Capture the cell that displays the provided text and extract its [X, Y] central coordinate. 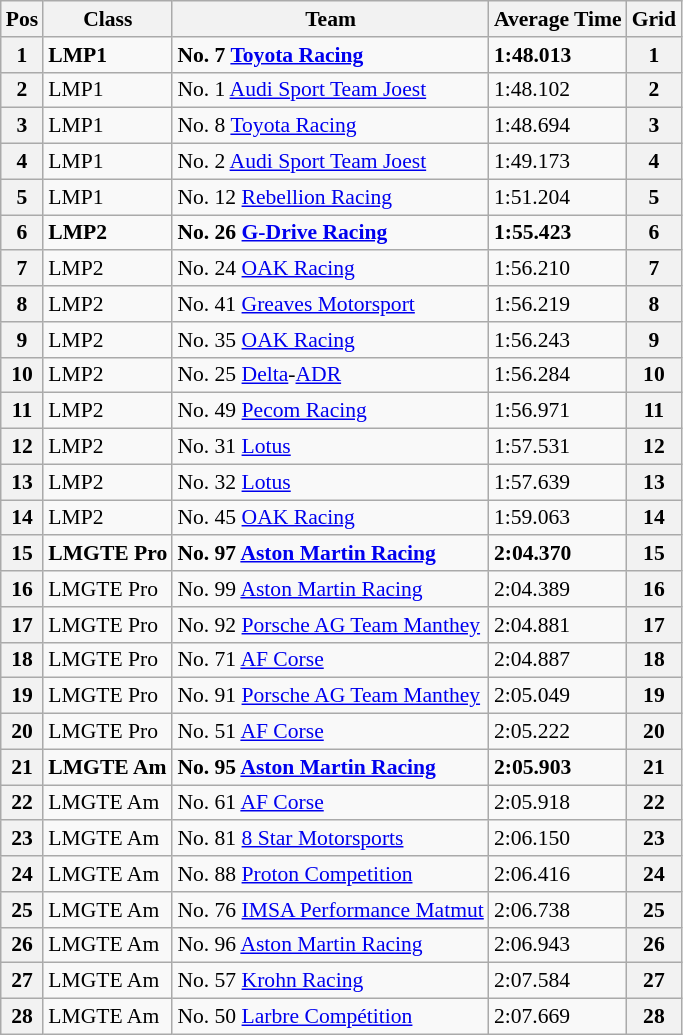
No. 96 Aston Martin Racing [330, 945]
No. 50 Larbre Compétition [330, 1017]
No. 25 Delta-ADR [330, 375]
2:04.881 [558, 625]
1:56.243 [558, 340]
No. 81 8 Star Motorsports [330, 839]
No. 1 Audi Sport Team Joest [330, 90]
1:56.219 [558, 304]
No. 45 OAK Racing [330, 518]
No. 35 OAK Racing [330, 340]
2:05.903 [558, 767]
2:07.584 [558, 981]
No. 8 Toyota Racing [330, 126]
No. 71 AF Corse [330, 660]
1:48.013 [558, 55]
2:05.918 [558, 803]
2:04.370 [558, 554]
No. 99 Aston Martin Racing [330, 589]
No. 57 Krohn Racing [330, 981]
No. 26 G-Drive Racing [330, 233]
No. 24 OAK Racing [330, 269]
2:07.669 [558, 1017]
2:06.150 [558, 839]
No. 31 Lotus [330, 447]
1:56.284 [558, 375]
2:05.222 [558, 732]
2:05.049 [558, 696]
1:48.102 [558, 90]
No. 92 Porsche AG Team Manthey [330, 625]
1:48.694 [558, 126]
No. 7 Toyota Racing [330, 55]
Team [330, 19]
No. 88 Proton Competition [330, 874]
2:06.416 [558, 874]
1:51.204 [558, 197]
No. 2 Audi Sport Team Joest [330, 162]
2:04.389 [558, 589]
No. 95 Aston Martin Racing [330, 767]
Pos [22, 19]
No. 41 Greaves Motorsport [330, 304]
No. 61 AF Corse [330, 803]
1:57.639 [558, 482]
2:06.738 [558, 910]
1:49.173 [558, 162]
1:57.531 [558, 447]
2:04.887 [558, 660]
1:55.423 [558, 233]
2:06.943 [558, 945]
1:59.063 [558, 518]
No. 32 Lotus [330, 482]
Average Time [558, 19]
No. 51 AF Corse [330, 732]
No. 76 IMSA Performance Matmut [330, 910]
No. 12 Rebellion Racing [330, 197]
No. 91 Porsche AG Team Manthey [330, 696]
Class [108, 19]
1:56.971 [558, 411]
No. 97 Aston Martin Racing [330, 554]
Grid [654, 19]
1:56.210 [558, 269]
No. 49 Pecom Racing [330, 411]
